Extract the [X, Y] coordinate from the center of the cell holding the provided text.  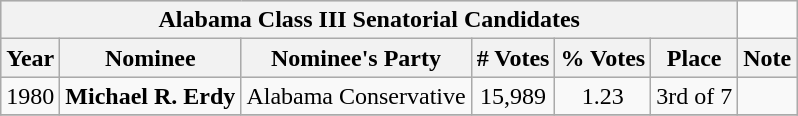
1.23 [603, 96]
Alabama Conservative [356, 96]
Alabama Class III Senatorial Candidates [370, 20]
Nominee [150, 58]
Note [768, 58]
# Votes [513, 58]
15,989 [513, 96]
Place [694, 58]
Nominee's Party [356, 58]
Michael R. Erdy [150, 96]
3rd of 7 [694, 96]
% Votes [603, 58]
Year [30, 58]
1980 [30, 96]
